Search for the cell housing the specified text and yield its (x, y) center coordinate. 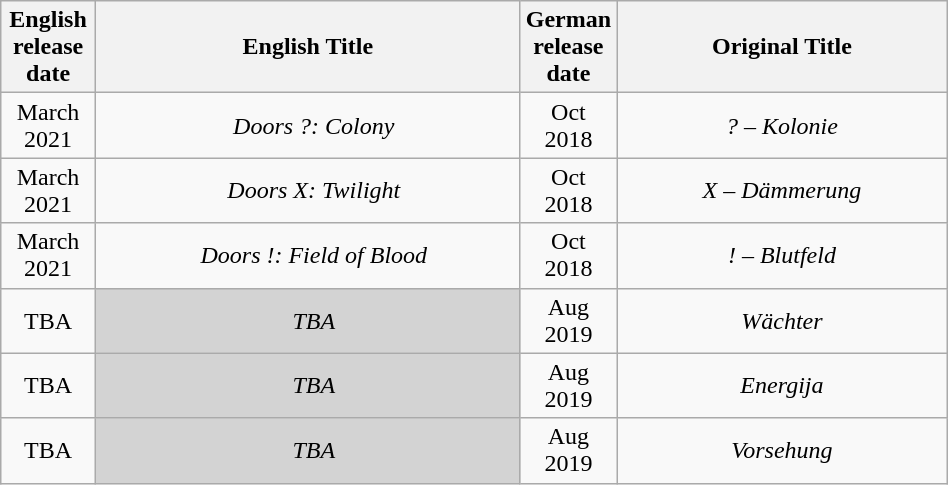
Doors X: Twilight (308, 190)
? – Kolonie (782, 126)
English release date (48, 47)
X – Dämmerung (782, 190)
Energija (782, 386)
English Title (308, 47)
! – Blutfeld (782, 256)
Vorsehung (782, 450)
Doors ?: Colony (308, 126)
Original Title (782, 47)
Doors !: Field of Blood (308, 256)
German release date (568, 47)
Wächter (782, 320)
